Return [X, Y] of the center of cell containing provided text 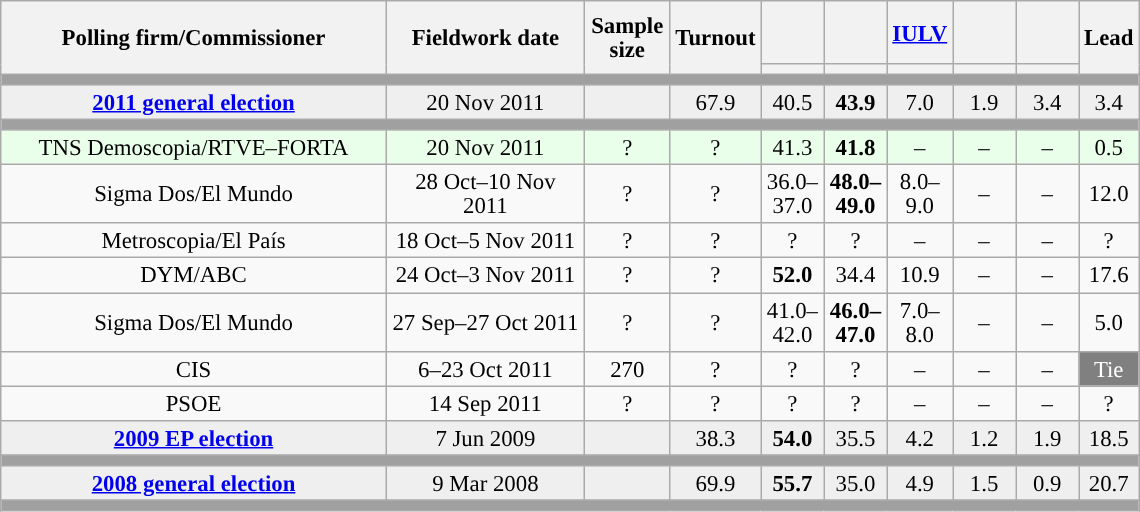
40.5 [792, 102]
2011 general election [194, 102]
14 Sep 2011 [485, 404]
17.6 [1109, 276]
Fieldwork date [485, 38]
IULV [920, 32]
CIS [194, 368]
Metroscopia/El País [194, 242]
34.4 [856, 276]
9 Mar 2008 [485, 484]
41.3 [792, 148]
4.9 [920, 484]
Tie [1109, 368]
36.0–37.0 [792, 194]
18.5 [1109, 438]
35.0 [856, 484]
1.5 [984, 484]
41.0–42.0 [792, 322]
35.5 [856, 438]
2009 EP election [194, 438]
7.0–8.0 [920, 322]
1.2 [984, 438]
48.0–49.0 [856, 194]
Polling firm/Commissioner [194, 38]
24 Oct–3 Nov 2011 [485, 276]
20.7 [1109, 484]
Sample size [627, 38]
52.0 [792, 276]
5.0 [1109, 322]
18 Oct–5 Nov 2011 [485, 242]
46.0–47.0 [856, 322]
TNS Demoscopia/RTVE–FORTA [194, 148]
7.0 [920, 102]
4.2 [920, 438]
270 [627, 368]
54.0 [792, 438]
6–23 Oct 2011 [485, 368]
0.5 [1109, 148]
Lead [1109, 38]
43.9 [856, 102]
Turnout [716, 38]
PSOE [194, 404]
12.0 [1109, 194]
DYM/ABC [194, 276]
7 Jun 2009 [485, 438]
8.0–9.0 [920, 194]
38.3 [716, 438]
0.9 [1048, 484]
27 Sep–27 Oct 2011 [485, 322]
2008 general election [194, 484]
55.7 [792, 484]
41.8 [856, 148]
67.9 [716, 102]
69.9 [716, 484]
28 Oct–10 Nov 2011 [485, 194]
10.9 [920, 276]
